Return (x, y) of the center of cell containing provided text 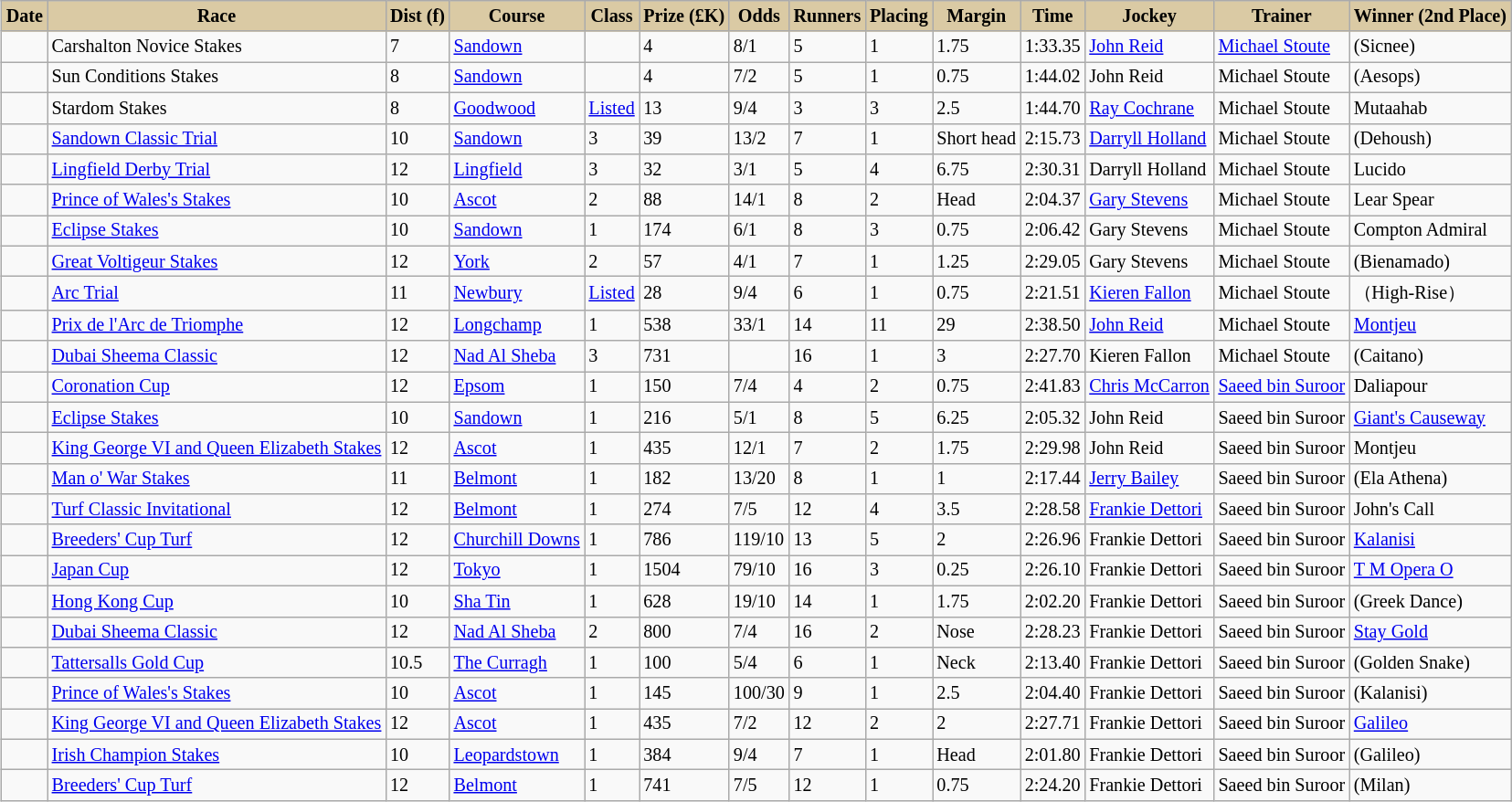
9 (828, 694)
2:02.20 (1052, 602)
Jockey (1149, 16)
6.25 (977, 417)
Longchamp (517, 326)
182 (685, 480)
Lingfield Derby Trial (217, 170)
2:29.05 (1052, 262)
274 (685, 510)
538 (685, 326)
Arc Trial (217, 294)
Giant's Causeway (1431, 417)
Nose (977, 632)
119/10 (759, 541)
John's Call (1431, 510)
2:24.20 (1052, 786)
2:17.44 (1052, 480)
Stay Gold (1431, 632)
York (517, 262)
Course (517, 16)
Hong Kong Cup (217, 602)
28 (685, 294)
Tokyo (517, 571)
731 (685, 356)
(Galileo) (1431, 755)
8/1 (759, 47)
100/30 (759, 694)
Time (1052, 16)
Dist (f) (417, 16)
(Kalanisi) (1431, 694)
216 (685, 417)
1:44.02 (1052, 78)
Margin (977, 16)
（High-Rise） (1431, 294)
(Bienamado) (1431, 262)
2:27.71 (1052, 724)
Date (25, 16)
88 (685, 201)
Winner (2nd Place) (1431, 16)
Ray Cochrane (1149, 109)
(Milan) (1431, 786)
(Ela Athena) (1431, 480)
741 (685, 786)
384 (685, 755)
1:44.70 (1052, 109)
2:38.50 (1052, 326)
Mutaahab (1431, 109)
2:21.51 (1052, 294)
2:28.23 (1052, 632)
Goodwood (517, 109)
2:30.31 (1052, 170)
Prix de l'Arc de Triomphe (217, 326)
79/10 (759, 571)
2:29.98 (1052, 448)
Coronation Cup (217, 387)
13/20 (759, 480)
Chris McCarron (1149, 387)
33/1 (759, 326)
Runners (828, 16)
Odds (759, 16)
(Aesops) (1431, 78)
Trainer (1282, 16)
Churchill Downs (517, 541)
628 (685, 602)
Prize (£K) (685, 16)
32 (685, 170)
Jerry Bailey (1149, 480)
5/4 (759, 663)
12/1 (759, 448)
2:26.10 (1052, 571)
(Greek Dance) (1431, 602)
39 (685, 139)
800 (685, 632)
6/1 (759, 231)
Neck (977, 663)
2:26.96 (1052, 541)
2:04.40 (1052, 694)
Galileo (1431, 724)
0.25 (977, 571)
4/1 (759, 262)
Carshalton Novice Stakes (217, 47)
Japan Cup (217, 571)
174 (685, 231)
3/1 (759, 170)
150 (685, 387)
2:41.83 (1052, 387)
10.5 (417, 663)
Short head (977, 139)
100 (685, 663)
1:33.35 (1052, 47)
2:15.73 (1052, 139)
The Curragh (517, 663)
Sandown Classic Trial (217, 139)
29 (977, 326)
Class (612, 16)
(Golden Snake) (1431, 663)
Daliapour (1431, 387)
14/1 (759, 201)
6.75 (977, 170)
Irish Champion Stakes (217, 755)
Placing (899, 16)
Sun Conditions Stakes (217, 78)
Epsom (517, 387)
2:01.80 (1052, 755)
Sha Tin (517, 602)
5/1 (759, 417)
57 (685, 262)
Turf Classic Invitational (217, 510)
2:27.70 (1052, 356)
Newbury (517, 294)
145 (685, 694)
(Caitano) (1431, 356)
2:05.32 (1052, 417)
Lucido (1431, 170)
1504 (685, 571)
2:13.40 (1052, 663)
3.5 (977, 510)
786 (685, 541)
(Sicnee) (1431, 47)
Race (217, 16)
19/10 (759, 602)
2:04.37 (1052, 201)
Compton Admiral (1431, 231)
2:28.58 (1052, 510)
Great Voltigeur Stakes (217, 262)
Stardom Stakes (217, 109)
Man o' War Stakes (217, 480)
Leopardstown (517, 755)
13/2 (759, 139)
Lear Spear (1431, 201)
(Dehoush) (1431, 139)
Kalanisi (1431, 541)
2:06.42 (1052, 231)
T M Opera O (1431, 571)
Tattersalls Gold Cup (217, 663)
1.25 (977, 262)
Lingfield (517, 170)
